Return (x, y) of the center of cell containing provided text 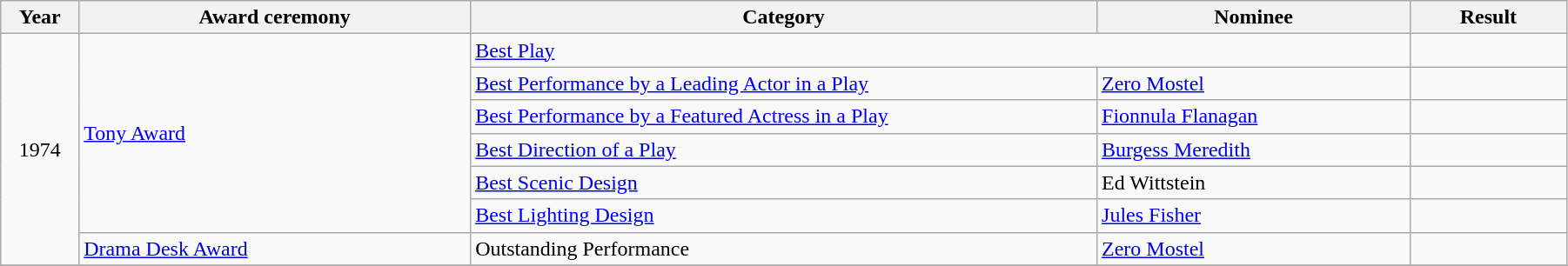
1974 (40, 150)
Nominee (1254, 17)
Burgess Meredith (1254, 150)
Category (784, 17)
Fionnula Flanagan (1254, 116)
Result (1488, 17)
Best Lighting Design (784, 216)
Ed Wittstein (1254, 183)
Best Scenic Design (784, 183)
Award ceremony (275, 17)
Year (40, 17)
Drama Desk Award (275, 249)
Best Performance by a Leading Actor in a Play (784, 83)
Best Performance by a Featured Actress in a Play (784, 116)
Best Play (941, 50)
Outstanding Performance (784, 249)
Best Direction of a Play (784, 150)
Jules Fisher (1254, 216)
Tony Award (275, 133)
